Scan for the cell matching the given text and deliver its (x, y) coordinate at center. 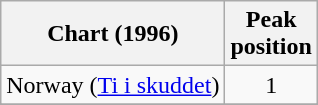
Peakposition (271, 34)
1 (271, 85)
Norway (Ti i skuddet) (113, 85)
Chart (1996) (113, 34)
